Determine the [x, y] coordinate at the center of the cell enclosing the given text.  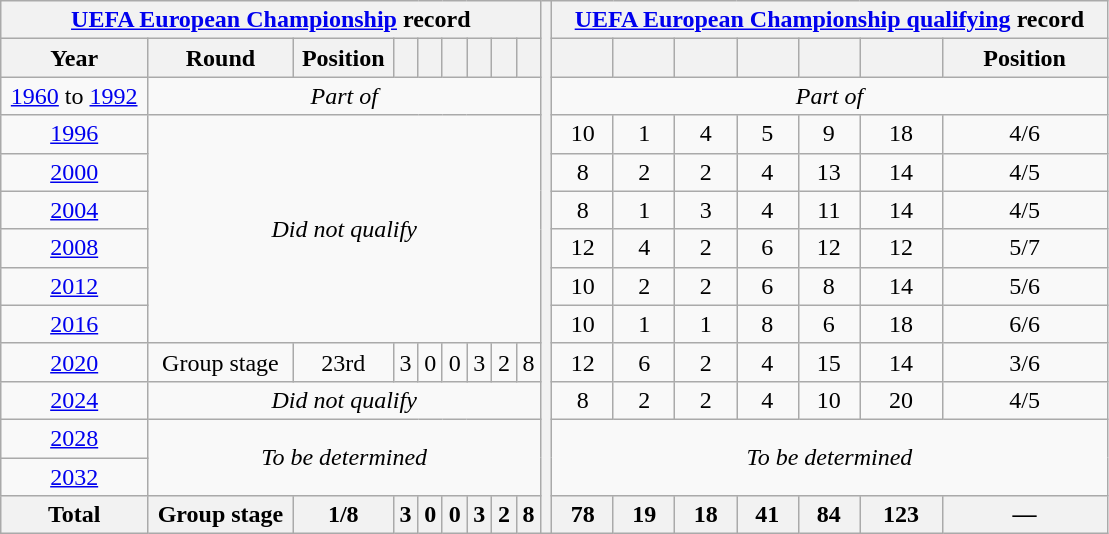
20 [902, 400]
UEFA European Championship qualifying record [830, 20]
4/6 [1024, 134]
2012 [74, 286]
2004 [74, 210]
19 [644, 515]
5/7 [1024, 248]
1996 [74, 134]
9 [829, 134]
2020 [74, 362]
5 [767, 134]
— [1024, 515]
Total [74, 515]
2008 [74, 248]
1/8 [343, 515]
123 [902, 515]
78 [583, 515]
1960 to 1992 [74, 96]
2016 [74, 324]
5/6 [1024, 286]
3/6 [1024, 362]
UEFA European Championship record [271, 20]
41 [767, 515]
23rd [343, 362]
13 [829, 172]
15 [829, 362]
84 [829, 515]
Round [221, 58]
2028 [74, 438]
6/6 [1024, 324]
2024 [74, 400]
Year [74, 58]
2000 [74, 172]
11 [829, 210]
2032 [74, 477]
